Output the (x, y) coordinate of the center of the cell containing the given text.  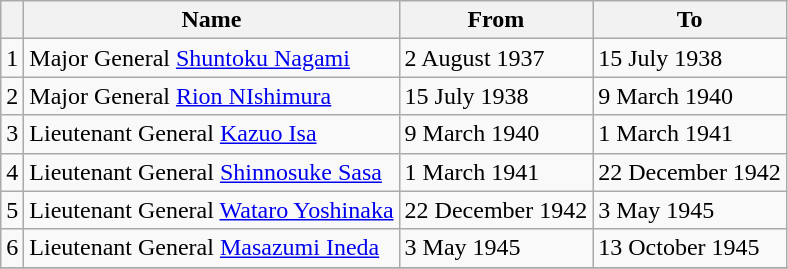
To (690, 20)
Major General Shuntoku Nagami (212, 58)
Major General Rion NIshimura (212, 96)
2 (12, 96)
Lieutenant General Kazuo Isa (212, 134)
6 (12, 248)
Lieutenant General Wataro Yoshinaka (212, 210)
3 (12, 134)
Lieutenant General Masazumi Ineda (212, 248)
Name (212, 20)
4 (12, 172)
13 October 1945 (690, 248)
1 (12, 58)
2 August 1937 (496, 58)
5 (12, 210)
Lieutenant General Shinnosuke Sasa (212, 172)
From (496, 20)
